From the cell containing the given text, extract its center point as [x, y] coordinate. 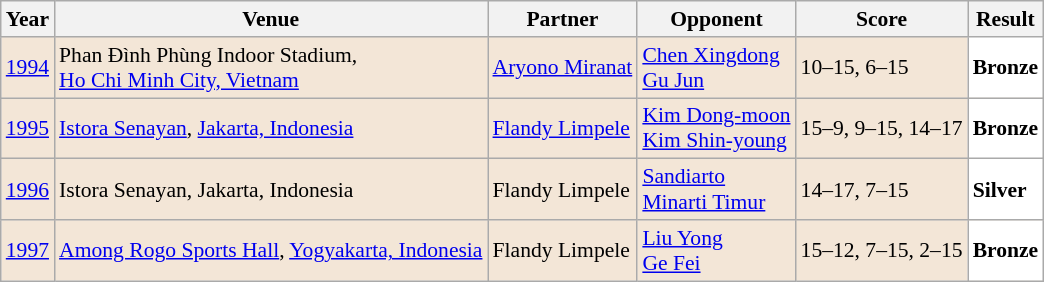
Phan Đình Phùng Indoor Stadium,Ho Chi Minh City, Vietnam [270, 68]
1995 [28, 128]
Venue [270, 19]
1996 [28, 190]
1994 [28, 68]
Sandiarto Minarti Timur [716, 190]
Result [1006, 19]
1997 [28, 250]
Score [882, 19]
14–17, 7–15 [882, 190]
15–12, 7–15, 2–15 [882, 250]
Aryono Miranat [563, 68]
Liu Yong Ge Fei [716, 250]
Chen Xingdong Gu Jun [716, 68]
Among Rogo Sports Hall, Yogyakarta, Indonesia [270, 250]
15–9, 9–15, 14–17 [882, 128]
Year [28, 19]
Partner [563, 19]
Silver [1006, 190]
10–15, 6–15 [882, 68]
Kim Dong-moon Kim Shin-young [716, 128]
Opponent [716, 19]
